Locate the cell with the specified text and output its (X, Y) center coordinate. 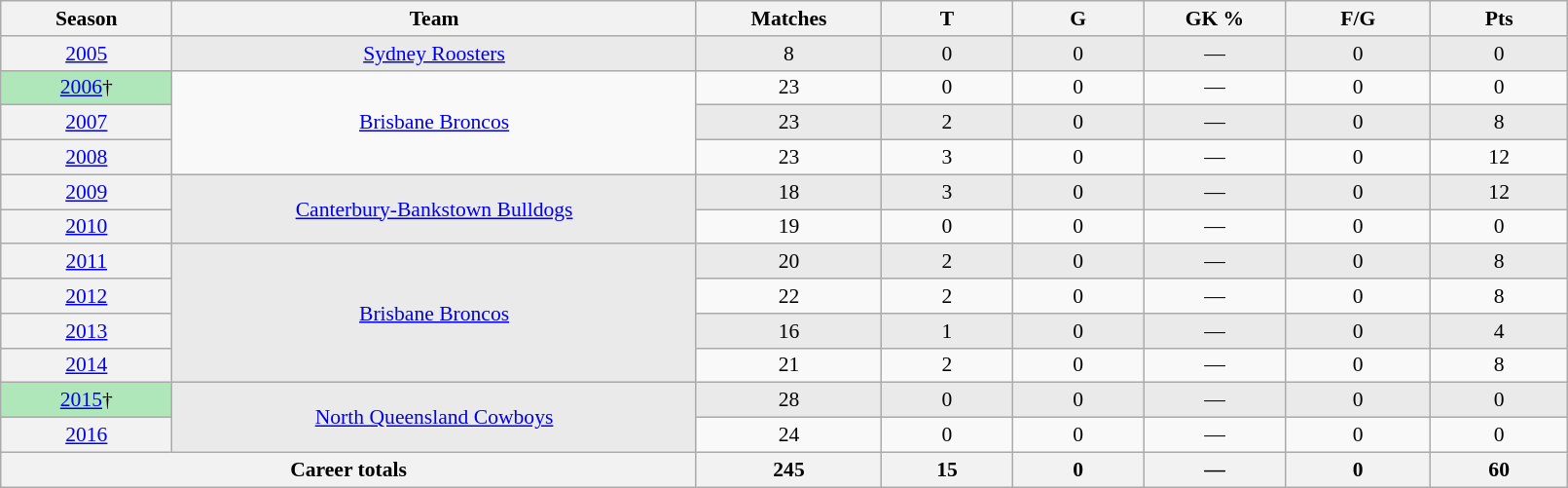
T (948, 19)
Matches (788, 19)
22 (788, 296)
24 (788, 435)
G (1078, 19)
28 (788, 400)
4 (1499, 331)
2006† (87, 88)
15 (948, 469)
2007 (87, 123)
Pts (1499, 19)
2005 (87, 54)
2008 (87, 158)
19 (788, 227)
Season (87, 19)
2016 (87, 435)
Sydney Roosters (434, 54)
245 (788, 469)
20 (788, 262)
21 (788, 365)
F/G (1358, 19)
60 (1499, 469)
2011 (87, 262)
1 (948, 331)
Career totals (348, 469)
GK % (1215, 19)
2015† (87, 400)
Canterbury-Bankstown Bulldogs (434, 208)
2012 (87, 296)
Team (434, 19)
2010 (87, 227)
16 (788, 331)
2009 (87, 192)
2013 (87, 331)
North Queensland Cowboys (434, 417)
2014 (87, 365)
18 (788, 192)
